Search for the cell housing the specified text and yield its [X, Y] center coordinate. 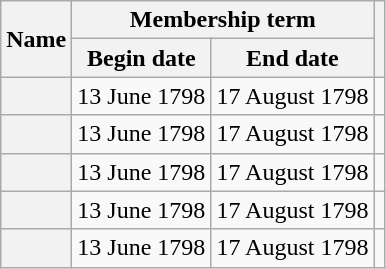
Begin date [142, 58]
Membership term [223, 20]
End date [292, 58]
Name [36, 39]
